Detect which cell encompasses the target text, then output its (x, y) center coordinate. 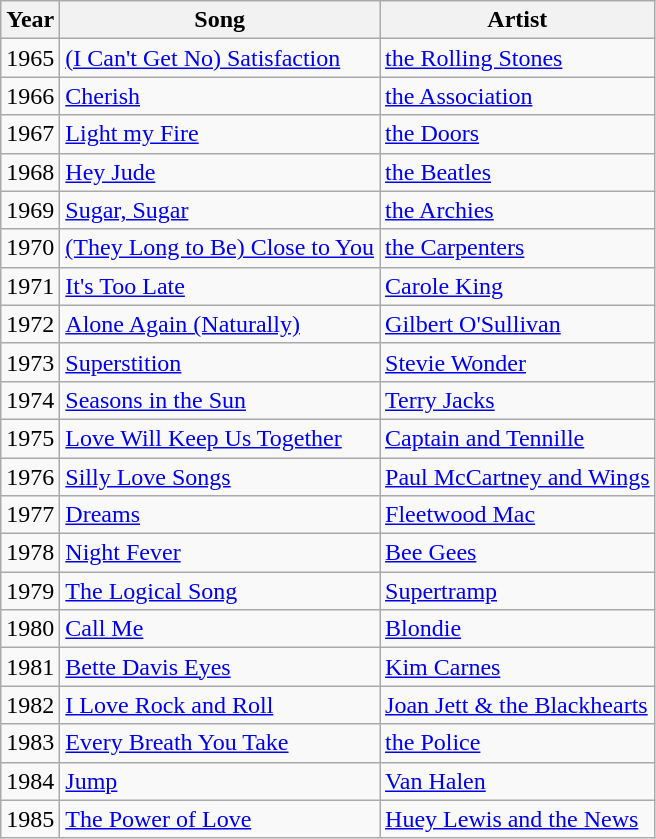
1985 (30, 819)
1978 (30, 553)
Light my Fire (220, 134)
Love Will Keep Us Together (220, 438)
Carole King (518, 286)
The Logical Song (220, 591)
Terry Jacks (518, 400)
Every Breath You Take (220, 743)
Paul McCartney and Wings (518, 477)
1975 (30, 438)
Bette Davis Eyes (220, 667)
Jump (220, 781)
Huey Lewis and the News (518, 819)
1982 (30, 705)
Van Halen (518, 781)
1969 (30, 210)
the Carpenters (518, 248)
Dreams (220, 515)
Stevie Wonder (518, 362)
1981 (30, 667)
Sugar, Sugar (220, 210)
the Doors (518, 134)
Night Fever (220, 553)
1979 (30, 591)
1984 (30, 781)
Kim Carnes (518, 667)
Year (30, 20)
the Rolling Stones (518, 58)
1965 (30, 58)
Superstition (220, 362)
1973 (30, 362)
Seasons in the Sun (220, 400)
(They Long to Be) Close to You (220, 248)
Supertramp (518, 591)
1976 (30, 477)
It's Too Late (220, 286)
1970 (30, 248)
Fleetwood Mac (518, 515)
Bee Gees (518, 553)
the Beatles (518, 172)
1967 (30, 134)
1980 (30, 629)
1968 (30, 172)
The Power of Love (220, 819)
Silly Love Songs (220, 477)
Hey Jude (220, 172)
1983 (30, 743)
Song (220, 20)
Joan Jett & the Blackhearts (518, 705)
1966 (30, 96)
Blondie (518, 629)
1971 (30, 286)
Alone Again (Naturally) (220, 324)
the Police (518, 743)
1974 (30, 400)
1972 (30, 324)
Call Me (220, 629)
Artist (518, 20)
the Archies (518, 210)
1977 (30, 515)
(I Can't Get No) Satisfaction (220, 58)
the Association (518, 96)
Captain and Tennille (518, 438)
I Love Rock and Roll (220, 705)
Gilbert O'Sullivan (518, 324)
Cherish (220, 96)
